Search for the cell housing the specified text and yield its [x, y] center coordinate. 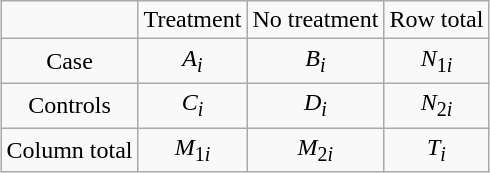
Controls [70, 105]
Case [70, 61]
N1i [436, 61]
No treatment [316, 20]
Ti [436, 150]
Di [316, 105]
Column total [70, 150]
M2i [316, 150]
Ai [192, 61]
Bi [316, 61]
Ci [192, 105]
Treatment [192, 20]
M1i [192, 150]
Row total [436, 20]
N2i [436, 105]
